Find where the given text appears and provide that cell's center as [x, y] coordinate. 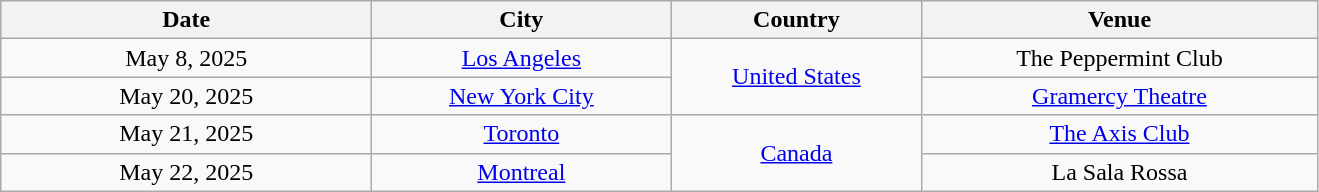
New York City [522, 96]
Toronto [522, 134]
May 8, 2025 [186, 58]
May 22, 2025 [186, 172]
The Peppermint Club [1120, 58]
Venue [1120, 20]
Country [796, 20]
Canada [796, 153]
La Sala Rossa [1120, 172]
The Axis Club [1120, 134]
Gramercy Theatre [1120, 96]
Montreal [522, 172]
Los Angeles [522, 58]
Date [186, 20]
United States [796, 77]
City [522, 20]
May 21, 2025 [186, 134]
May 20, 2025 [186, 96]
